Determine the [X, Y] coordinate at the center of the cell enclosing the given text.  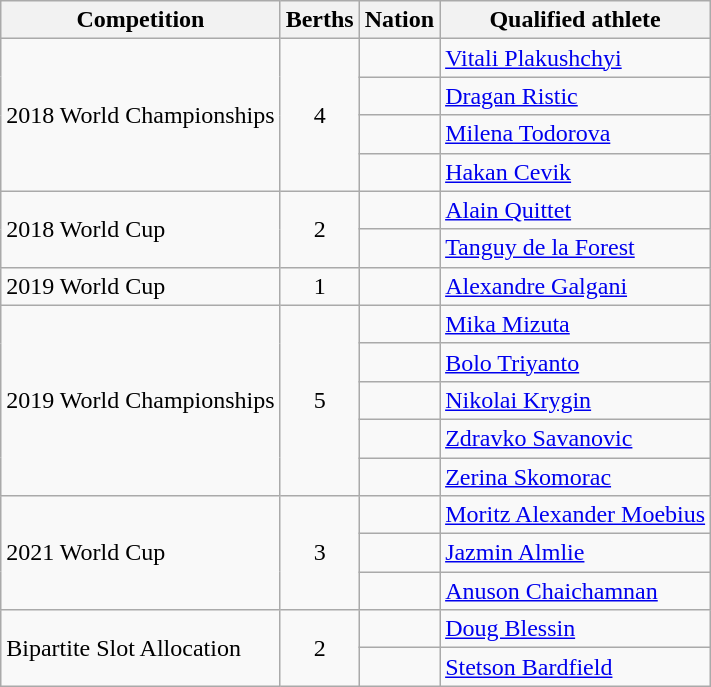
Zerina Skomorac [576, 477]
Anuson Chaichamnan [576, 591]
4 [320, 115]
Vitali Plakushchyi [576, 58]
Mika Mizuta [576, 324]
Milena Todorova [576, 134]
Jazmin Almlie [576, 553]
3 [320, 553]
Bipartite Slot Allocation [140, 648]
Competition [140, 20]
Doug Blessin [576, 629]
2021 World Cup [140, 553]
2019 World Cup [140, 286]
Berths [320, 20]
2018 World Cup [140, 229]
Tanguy de la Forest [576, 248]
Bolo Triyanto [576, 362]
Stetson Bardfield [576, 667]
Moritz Alexander Moebius [576, 515]
Alexandre Galgani [576, 286]
Zdravko Savanovic [576, 438]
Hakan Cevik [576, 172]
Qualified athlete [576, 20]
1 [320, 286]
Nikolai Krygin [576, 400]
2018 World Championships [140, 115]
Alain Quittet [576, 210]
Dragan Ristic [576, 96]
5 [320, 400]
Nation [399, 20]
2019 World Championships [140, 400]
